Identify which cell holds the provided text, then report its [x, y] central coordinate. 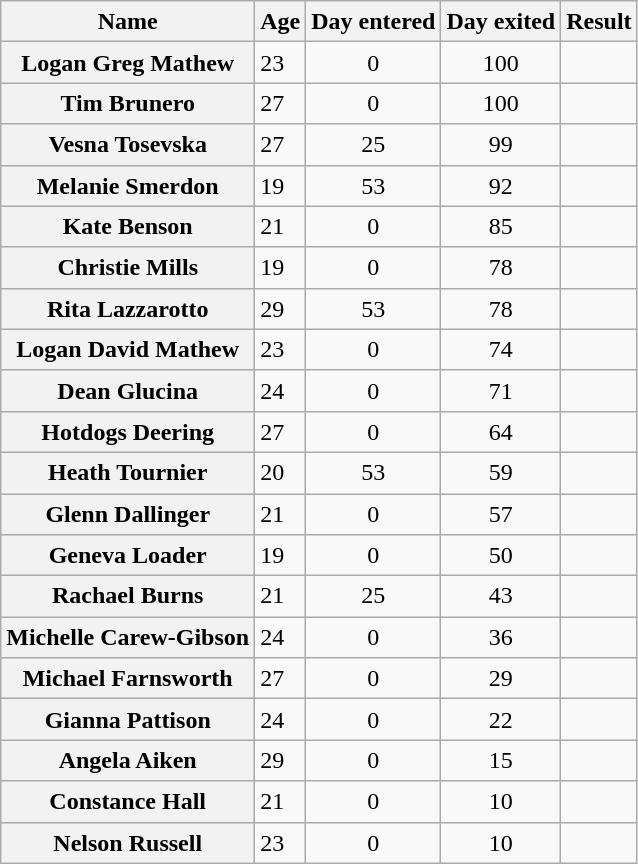
Melanie Smerdon [128, 186]
Dean Glucina [128, 390]
Tim Brunero [128, 104]
Gianna Pattison [128, 720]
74 [501, 350]
99 [501, 144]
Michelle Carew-Gibson [128, 638]
Age [280, 22]
Rachael Burns [128, 596]
Christie Mills [128, 268]
Glenn Dallinger [128, 514]
Result [599, 22]
Name [128, 22]
22 [501, 720]
57 [501, 514]
43 [501, 596]
92 [501, 186]
Day exited [501, 22]
Day entered [374, 22]
Michael Farnsworth [128, 678]
71 [501, 390]
Hotdogs Deering [128, 432]
Logan Greg Mathew [128, 62]
15 [501, 760]
85 [501, 226]
Logan David Mathew [128, 350]
64 [501, 432]
36 [501, 638]
Heath Tournier [128, 472]
Constance Hall [128, 802]
Nelson Russell [128, 842]
Kate Benson [128, 226]
Geneva Loader [128, 556]
59 [501, 472]
Rita Lazzarotto [128, 308]
Angela Aiken [128, 760]
50 [501, 556]
20 [280, 472]
Vesna Tosevska [128, 144]
